Pinpoint the cell where the given text exists, returning its [x, y] midpoint coordinate. 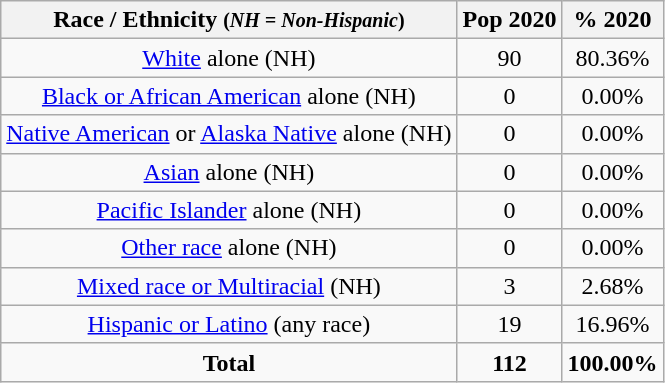
19 [510, 324]
Total [229, 362]
Mixed race or Multiracial (NH) [229, 286]
Black or African American alone (NH) [229, 96]
80.36% [612, 58]
Other race alone (NH) [229, 248]
16.96% [612, 324]
90 [510, 58]
Race / Ethnicity (NH = Non-Hispanic) [229, 20]
112 [510, 362]
Asian alone (NH) [229, 172]
3 [510, 286]
Pop 2020 [510, 20]
Native American or Alaska Native alone (NH) [229, 134]
White alone (NH) [229, 58]
Hispanic or Latino (any race) [229, 324]
100.00% [612, 362]
Pacific Islander alone (NH) [229, 210]
% 2020 [612, 20]
2.68% [612, 286]
